Identify which cell holds the provided text, then report its (x, y) central coordinate. 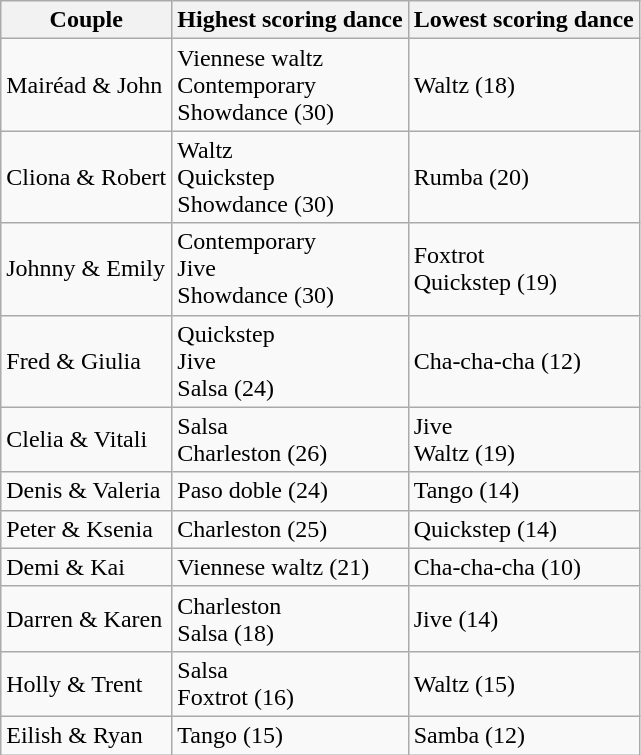
Mairéad & John (86, 85)
Viennese waltzContemporaryShowdance (30) (290, 85)
Holly & Trent (86, 684)
Couple (86, 20)
Cha-cha-cha (12) (524, 361)
Johnny & Emily (86, 269)
Tango (15) (290, 735)
Demi & Kai (86, 567)
Cha-cha-cha (10) (524, 567)
SalsaFoxtrot (16) (290, 684)
ContemporaryJiveShowdance (30) (290, 269)
Cliona & Robert (86, 177)
Jive (14) (524, 618)
Charleston (25) (290, 529)
FoxtrotQuickstep (19) (524, 269)
Darren & Karen (86, 618)
Fred & Giulia (86, 361)
QuickstepJiveSalsa (24) (290, 361)
JiveWaltz (19) (524, 440)
Waltz (15) (524, 684)
Denis & Valeria (86, 491)
CharlestonSalsa (18) (290, 618)
Peter & Ksenia (86, 529)
Highest scoring dance (290, 20)
Samba (12) (524, 735)
Lowest scoring dance (524, 20)
Eilish & Ryan (86, 735)
Quickstep (14) (524, 529)
Waltz (18) (524, 85)
Tango (14) (524, 491)
WaltzQuickstepShowdance (30) (290, 177)
Paso doble (24) (290, 491)
Clelia & Vitali (86, 440)
Rumba (20) (524, 177)
Viennese waltz (21) (290, 567)
SalsaCharleston (26) (290, 440)
